Return the [x, y] coordinate for the center point of the cell that contains the specified text.  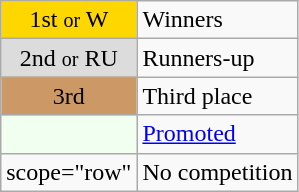
Third place [218, 96]
2nd or RU [69, 58]
scope="row" [69, 172]
3rd [69, 96]
Runners-up [218, 58]
Winners [218, 20]
1st or W [69, 20]
Promoted [218, 134]
No competition [218, 172]
